Search for the cell housing the specified text and yield its (X, Y) center coordinate. 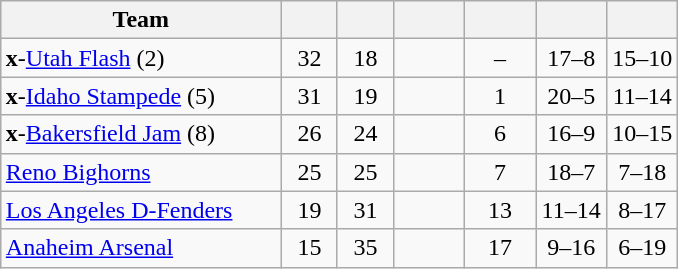
6 (500, 134)
17 (500, 248)
18–7 (572, 172)
9–16 (572, 248)
8–17 (642, 210)
35 (365, 248)
26 (309, 134)
24 (365, 134)
6–19 (642, 248)
18 (365, 58)
17–8 (572, 58)
10–15 (642, 134)
32 (309, 58)
– (500, 58)
1 (500, 96)
Anaheim Arsenal (140, 248)
Team (140, 20)
Los Angeles D-Fenders (140, 210)
x-Bakersfield Jam (8) (140, 134)
x-Idaho Stampede (5) (140, 96)
13 (500, 210)
7–18 (642, 172)
15–10 (642, 58)
16–9 (572, 134)
x-Utah Flash (2) (140, 58)
20–5 (572, 96)
7 (500, 172)
Reno Bighorns (140, 172)
15 (309, 248)
